Search for the cell housing the specified text and yield its [X, Y] center coordinate. 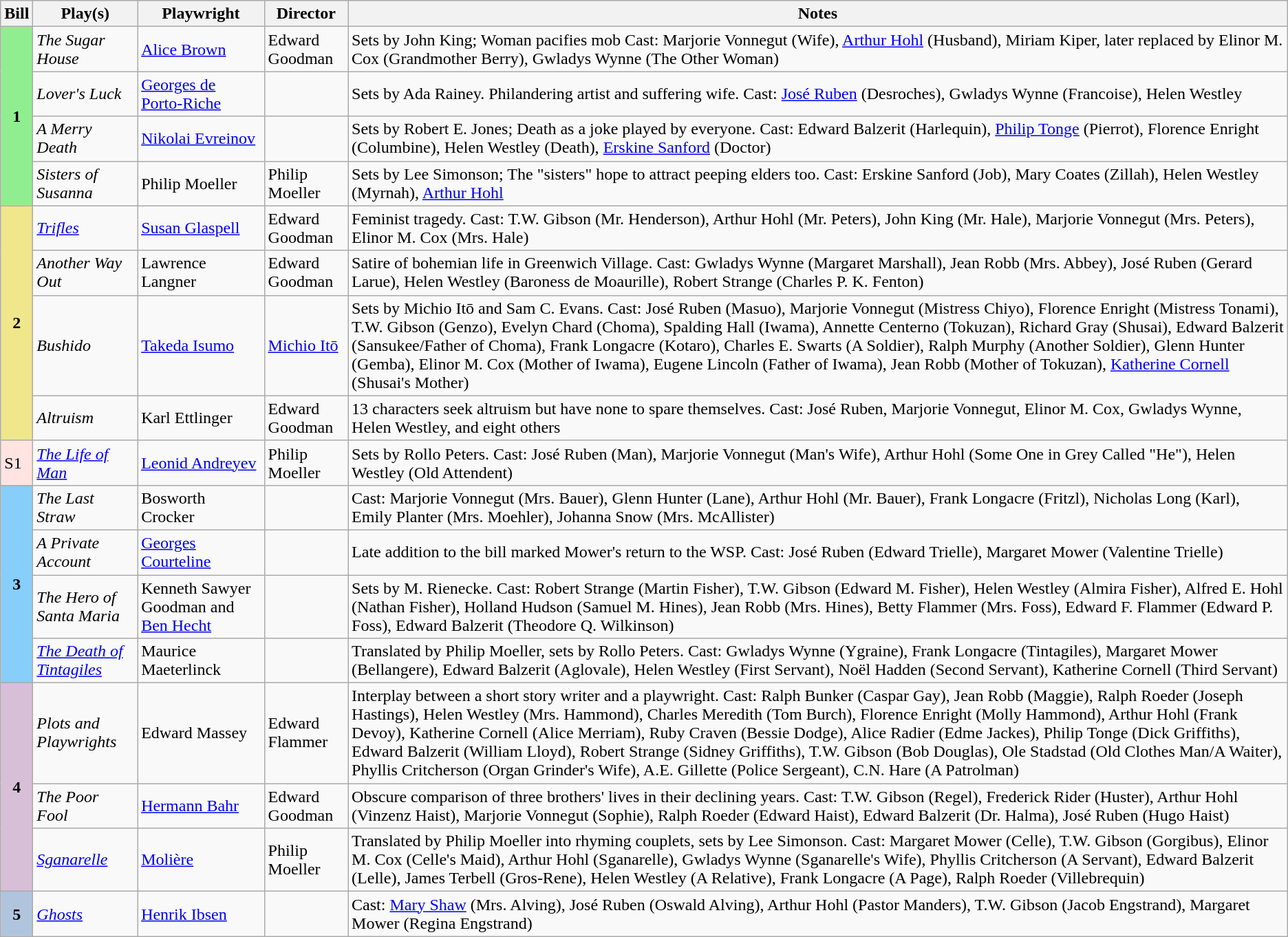
4 [17, 787]
Bushido [85, 345]
3 [17, 583]
Nikolai Evreinov [201, 139]
Sisters of Susanna [85, 183]
Michio Itō [306, 345]
Kenneth Sawyer Goodman and Ben Hecht [201, 607]
Bosworth Crocker [201, 508]
The Poor Fool [85, 806]
Georges de Porto-Riche [201, 94]
The Sugar House [85, 50]
A Private Account [85, 552]
Trifles [85, 228]
Late addition to the bill marked Mower's return to the WSP. Cast: José Ruben (Edward Trielle), Margaret Mower (Valentine Trielle) [818, 552]
Susan Glaspell [201, 228]
Notes [818, 14]
Bill [17, 14]
Leonid Andreyev [201, 462]
Karl Ettlinger [201, 418]
Altruism [85, 418]
Sets by Ada Rainey. Philandering artist and suffering wife. Cast: José Ruben (Desroches), Gwladys Wynne (Francoise), Helen Westley [818, 94]
The Life of Man [85, 462]
Edward Flammer [306, 733]
5 [17, 914]
Play(s) [85, 14]
Playwright [201, 14]
2 [17, 323]
Edward Massey [201, 733]
Another Way Out [85, 272]
Ghosts [85, 914]
Georges Courteline [201, 552]
Molière [201, 860]
The Last Straw [85, 508]
Maurice Maeterlinck [201, 660]
Alice Brown [201, 50]
1 [17, 116]
Director [306, 14]
The Hero of Santa Maria [85, 607]
The Death of Tintagiles [85, 660]
A Merry Death [85, 139]
Plots and Playwrights [85, 733]
Takeda Isumo [201, 345]
S1 [17, 462]
Lover's Luck [85, 94]
Lawrence Langner [201, 272]
Sganarelle [85, 860]
Hermann Bahr [201, 806]
Henrik Ibsen [201, 914]
